Identify which cell holds the provided text, then report its (X, Y) central coordinate. 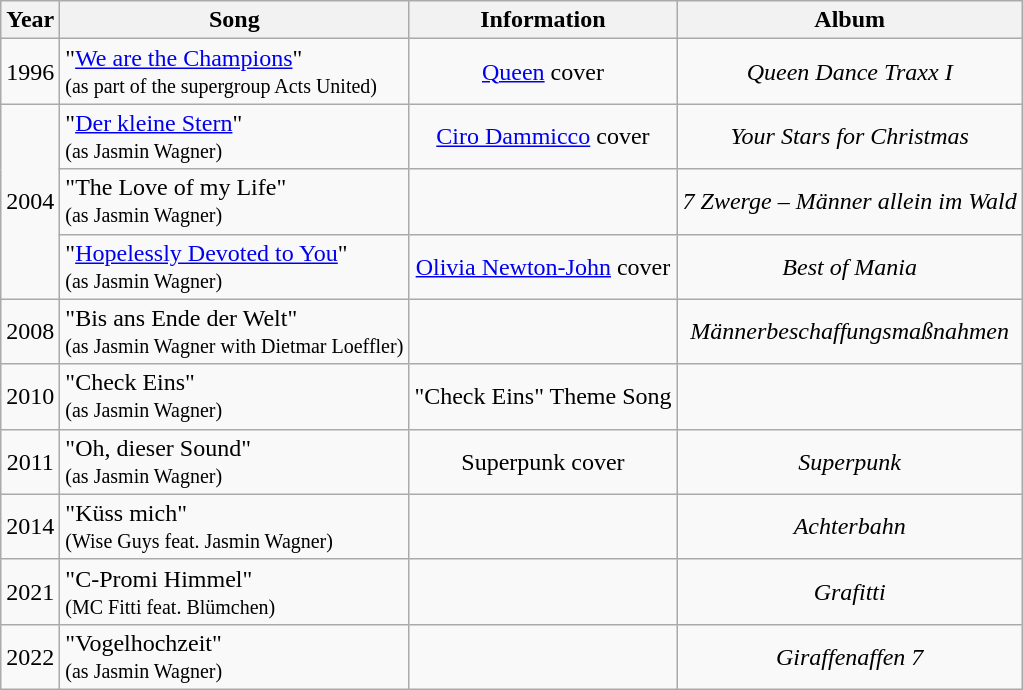
2021 (30, 592)
Männerbeschaffungsmaßnahmen (850, 332)
Olivia Newton-John cover (543, 266)
1996 (30, 72)
Achterbahn (850, 526)
7 Zwerge – Männer allein im Wald (850, 202)
2014 (30, 526)
Best of Mania (850, 266)
Year (30, 20)
"Vogelhochzeit"(as Jasmin Wagner) (234, 656)
Superpunk cover (543, 462)
"Check Eins" Theme Song (543, 396)
Superpunk (850, 462)
Album (850, 20)
"Check Eins"(as Jasmin Wagner) (234, 396)
Queen Dance Traxx I (850, 72)
Queen cover (543, 72)
"Küss mich"(Wise Guys feat. Jasmin Wagner) (234, 526)
2008 (30, 332)
"We are the Champions"(as part of the supergroup Acts United) (234, 72)
2004 (30, 202)
Song (234, 20)
"Hopelessly Devoted to You"(as Jasmin Wagner) (234, 266)
Information (543, 20)
"C-Promi Himmel"(MC Fitti feat. Blümchen) (234, 592)
"The Love of my Life"(as Jasmin Wagner) (234, 202)
Ciro Dammicco cover (543, 136)
"Oh, dieser Sound"(as Jasmin Wagner) (234, 462)
Grafitti (850, 592)
2022 (30, 656)
"Bis ans Ende der Welt"(as Jasmin Wagner with Dietmar Loeffler) (234, 332)
2011 (30, 462)
Your Stars for Christmas (850, 136)
Giraffenaffen 7 (850, 656)
"Der kleine Stern"(as Jasmin Wagner) (234, 136)
2010 (30, 396)
